Return (x, y) of the center of cell containing provided text 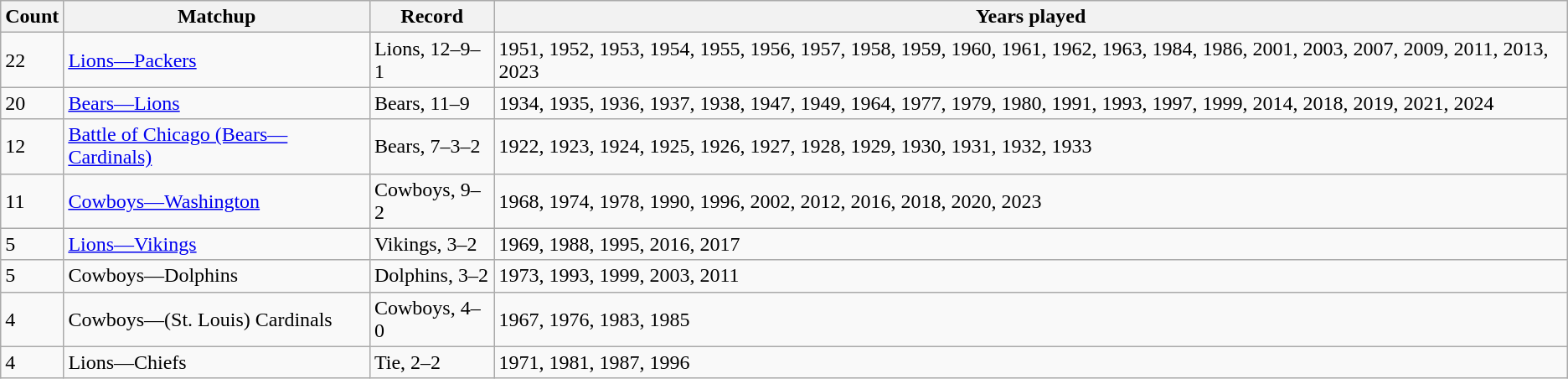
Bears, 7–3–2 (431, 146)
Cowboys, 9–2 (431, 201)
Cowboys—(St. Louis) Cardinals (217, 319)
Cowboys—Dolphins (217, 276)
Lions—Chiefs (217, 362)
1973, 1993, 1999, 2003, 2011 (1030, 276)
Dolphins, 3–2 (431, 276)
20 (32, 103)
Tie, 2–2 (431, 362)
Lions—Vikings (217, 244)
1968, 1974, 1978, 1990, 1996, 2002, 2012, 2016, 2018, 2020, 2023 (1030, 201)
22 (32, 60)
Years played (1030, 17)
Record (431, 17)
1967, 1976, 1983, 1985 (1030, 319)
Lions, 12–9–1 (431, 60)
11 (32, 201)
Cowboys—Washington (217, 201)
Cowboys, 4–0 (431, 319)
1969, 1988, 1995, 2016, 2017 (1030, 244)
1951, 1952, 1953, 1954, 1955, 1956, 1957, 1958, 1959, 1960, 1961, 1962, 1963, 1984, 1986, 2001, 2003, 2007, 2009, 2011, 2013, 2023 (1030, 60)
12 (32, 146)
1971, 1981, 1987, 1996 (1030, 362)
Battle of Chicago (Bears—Cardinals) (217, 146)
1934, 1935, 1936, 1937, 1938, 1947, 1949, 1964, 1977, 1979, 1980, 1991, 1993, 1997, 1999, 2014, 2018, 2019, 2021, 2024 (1030, 103)
1922, 1923, 1924, 1925, 1926, 1927, 1928, 1929, 1930, 1931, 1932, 1933 (1030, 146)
Matchup (217, 17)
Lions—Packers (217, 60)
Count (32, 17)
Vikings, 3–2 (431, 244)
Bears—Lions (217, 103)
Bears, 11–9 (431, 103)
